For the text-containing cell, return its midpoint in (X, Y) coordinate format. 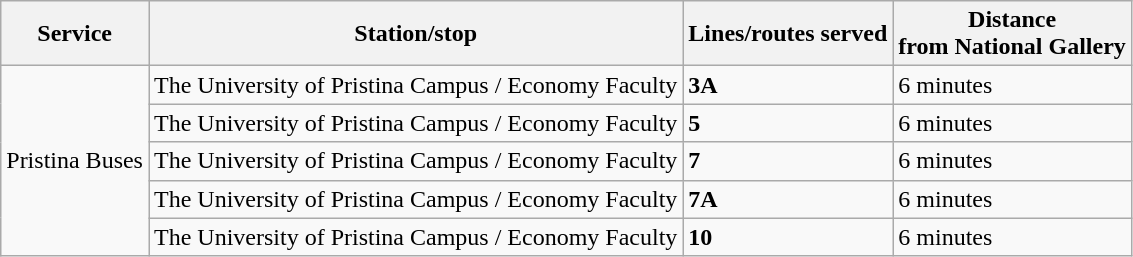
5 (788, 123)
Distancefrom National Gallery (1012, 34)
Pristina Buses (75, 161)
7 (788, 161)
Station/stop (415, 34)
Lines/routes served (788, 34)
3A (788, 85)
10 (788, 237)
7A (788, 199)
Service (75, 34)
